Provide the (x, y) coordinate of the cell's center where the given text is located.  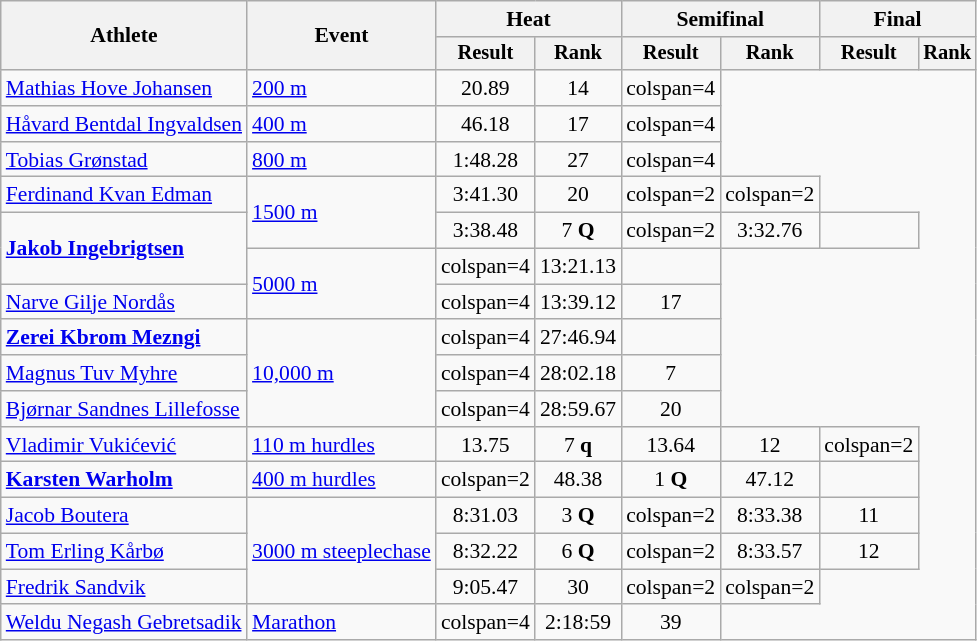
11 (868, 516)
Magnus Tuv Myhre (124, 373)
Bjørnar Sandnes Lillefosse (124, 409)
Tobias Grønstad (124, 160)
1:48.28 (486, 160)
47.12 (770, 480)
Semifinal (720, 19)
110 m hurdles (342, 445)
27:46.94 (578, 338)
Ferdinand Kvan Edman (124, 195)
5000 m (342, 284)
8:33.57 (770, 552)
200 m (342, 88)
Karsten Warholm (124, 480)
28:59.67 (578, 409)
Vladimir Vukićević (124, 445)
400 m hurdles (342, 480)
9:05.47 (486, 587)
Weldu Negash Gebretsadik (124, 623)
14 (578, 88)
13:21.13 (578, 267)
800 m (342, 160)
400 m (342, 124)
Athlete (124, 36)
Jakob Ingebrigtsen (124, 248)
28:02.18 (578, 373)
39 (670, 623)
7 Q (578, 231)
8:33.38 (770, 516)
2:18:59 (578, 623)
Narve Gilje Nordås (124, 302)
1 Q (670, 480)
3000 m steeplechase (342, 552)
7 q (578, 445)
Event (342, 36)
Marathon (342, 623)
13:39.12 (578, 302)
Final (898, 19)
Heat (528, 19)
13.64 (670, 445)
3:41.30 (486, 195)
20.89 (486, 88)
3 Q (578, 516)
10,000 m (342, 374)
3:38.48 (486, 231)
8:32.22 (486, 552)
27 (578, 160)
46.18 (486, 124)
6 Q (578, 552)
Jacob Boutera (124, 516)
13.75 (486, 445)
Zerei Kbrom Mezngi (124, 338)
Mathias Hove Johansen (124, 88)
Tom Erling Kårbø (124, 552)
1500 m (342, 212)
3:32.76 (770, 231)
Håvard Bentdal Ingvaldsen (124, 124)
7 (670, 373)
8:31.03 (486, 516)
Fredrik Sandvik (124, 587)
48.38 (578, 480)
30 (578, 587)
